Provide the (x, y) coordinate of the cell's center where the given text is located.  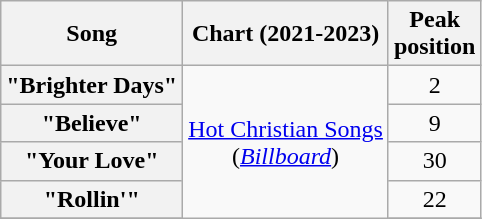
"Believe" (92, 123)
Song (92, 34)
"Rollin'" (92, 199)
Peakposition (434, 34)
30 (434, 161)
Hot Christian Songs(Billboard) (286, 142)
22 (434, 199)
"Your Love" (92, 161)
2 (434, 85)
Chart (2021-2023) (286, 34)
"Brighter Days" (92, 85)
9 (434, 123)
